Capture the cell that displays the provided text and extract its [X, Y] central coordinate. 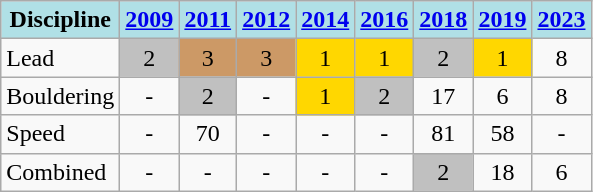
2009 [150, 20]
70 [208, 134]
58 [502, 134]
2019 [502, 20]
18 [502, 172]
Speed [60, 134]
17 [444, 96]
2023 [562, 20]
81 [444, 134]
Combined [60, 172]
Lead [60, 58]
2012 [266, 20]
2018 [444, 20]
2016 [384, 20]
Bouldering [60, 96]
2014 [326, 20]
2011 [208, 20]
Discipline [60, 20]
